Scan for the cell matching the given text and deliver its [X, Y] coordinate at center. 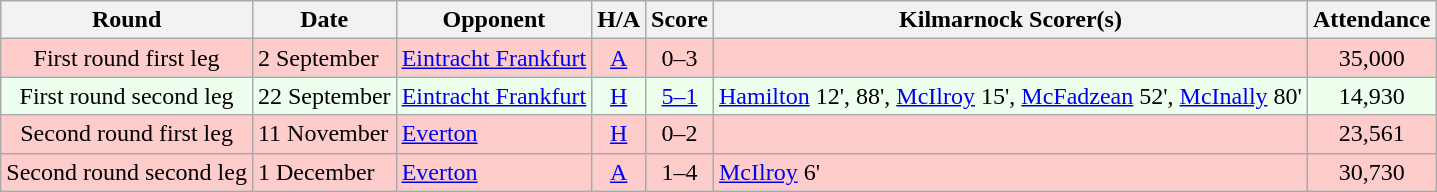
H/A [619, 20]
14,930 [1371, 96]
1–4 [680, 172]
22 September [324, 96]
Attendance [1371, 20]
11 November [324, 134]
1 December [324, 172]
Kilmarnock Scorer(s) [1010, 20]
First round second leg [127, 96]
Opponent [494, 20]
5–1 [680, 96]
0–3 [680, 58]
2 September [324, 58]
35,000 [1371, 58]
Hamilton 12', 88', McIlroy 15', McFadzean 52', McInally 80' [1010, 96]
First round first leg [127, 58]
23,561 [1371, 134]
30,730 [1371, 172]
Second round first leg [127, 134]
Second round second leg [127, 172]
Date [324, 20]
Score [680, 20]
McIlroy 6' [1010, 172]
Round [127, 20]
0–2 [680, 134]
